Scan for the cell matching the given text and deliver its (x, y) coordinate at center. 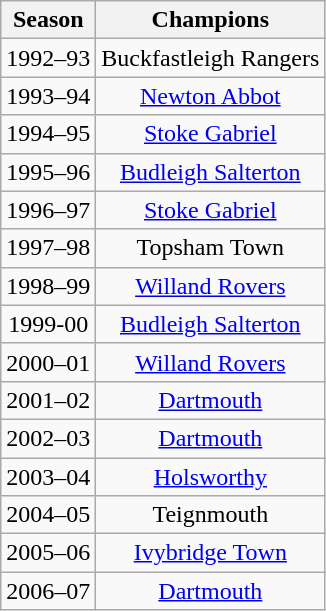
1993–94 (48, 96)
2000–01 (48, 362)
Buckfastleigh Rangers (210, 58)
1999-00 (48, 324)
2003–04 (48, 477)
Ivybridge Town (210, 553)
1992–93 (48, 58)
Champions (210, 20)
2001–02 (48, 400)
1998–99 (48, 286)
2006–07 (48, 591)
1994–95 (48, 134)
Teignmouth (210, 515)
Holsworthy (210, 477)
1997–98 (48, 248)
Season (48, 20)
1995–96 (48, 172)
2002–03 (48, 438)
Newton Abbot (210, 96)
Topsham Town (210, 248)
2004–05 (48, 515)
1996–97 (48, 210)
2005–06 (48, 553)
